Extract the [X, Y] coordinate from the center of the cell holding the provided text.  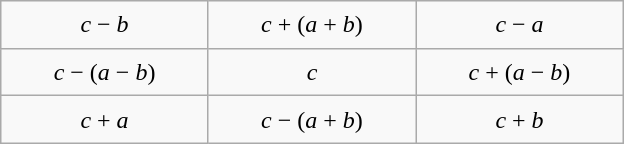
c + b [520, 120]
c − a [520, 24]
c + a [104, 120]
c − b [104, 24]
c − (a − b) [104, 72]
c + (a − b) [520, 72]
c [312, 72]
c + (a + b) [312, 24]
c − (a + b) [312, 120]
